Capture the cell that displays the provided text and extract its [X, Y] central coordinate. 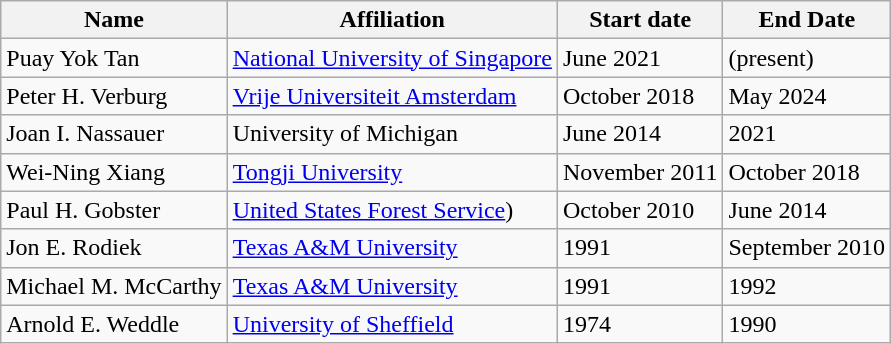
University of Michigan [392, 134]
University of Sheffield [392, 324]
June 2021 [640, 58]
Puay Yok Tan [114, 58]
(present) [807, 58]
Paul H. Gobster [114, 210]
Michael M. McCarthy [114, 286]
September 2010 [807, 248]
Peter H. Verburg [114, 96]
Start date [640, 20]
1974 [640, 324]
Joan I. Nassauer [114, 134]
November 2011 [640, 172]
Tongji University [392, 172]
Vrije Universiteit Amsterdam [392, 96]
1992 [807, 286]
Arnold E. Weddle [114, 324]
2021 [807, 134]
United States Forest Service) [392, 210]
Affiliation [392, 20]
Name [114, 20]
End Date [807, 20]
Jon E. Rodiek [114, 248]
October 2010 [640, 210]
Wei-Ning Xiang [114, 172]
May 2024 [807, 96]
National University of Singapore [392, 58]
1990 [807, 324]
